From the cell containing the given text, extract its center point as [X, Y] coordinate. 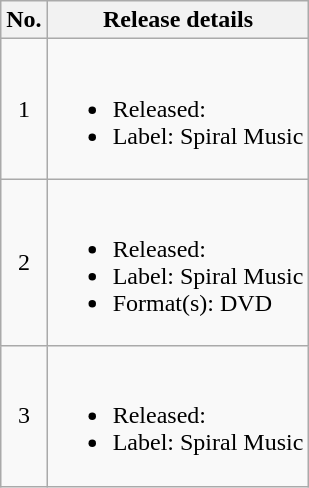
3 [24, 416]
2 [24, 262]
No. [24, 20]
Release details [178, 20]
1 [24, 109]
Released: Label: Spiral MusicFormat(s): DVD [178, 262]
